Identify which cell holds the provided text, then report its (x, y) central coordinate. 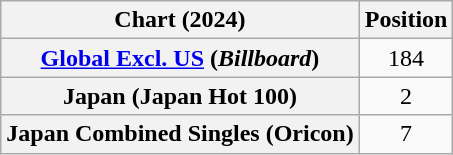
Japan (Japan Hot 100) (180, 96)
Position (406, 20)
7 (406, 134)
2 (406, 96)
Global Excl. US (Billboard) (180, 58)
Japan Combined Singles (Oricon) (180, 134)
Chart (2024) (180, 20)
184 (406, 58)
